Capture the cell that displays the provided text and extract its (x, y) central coordinate. 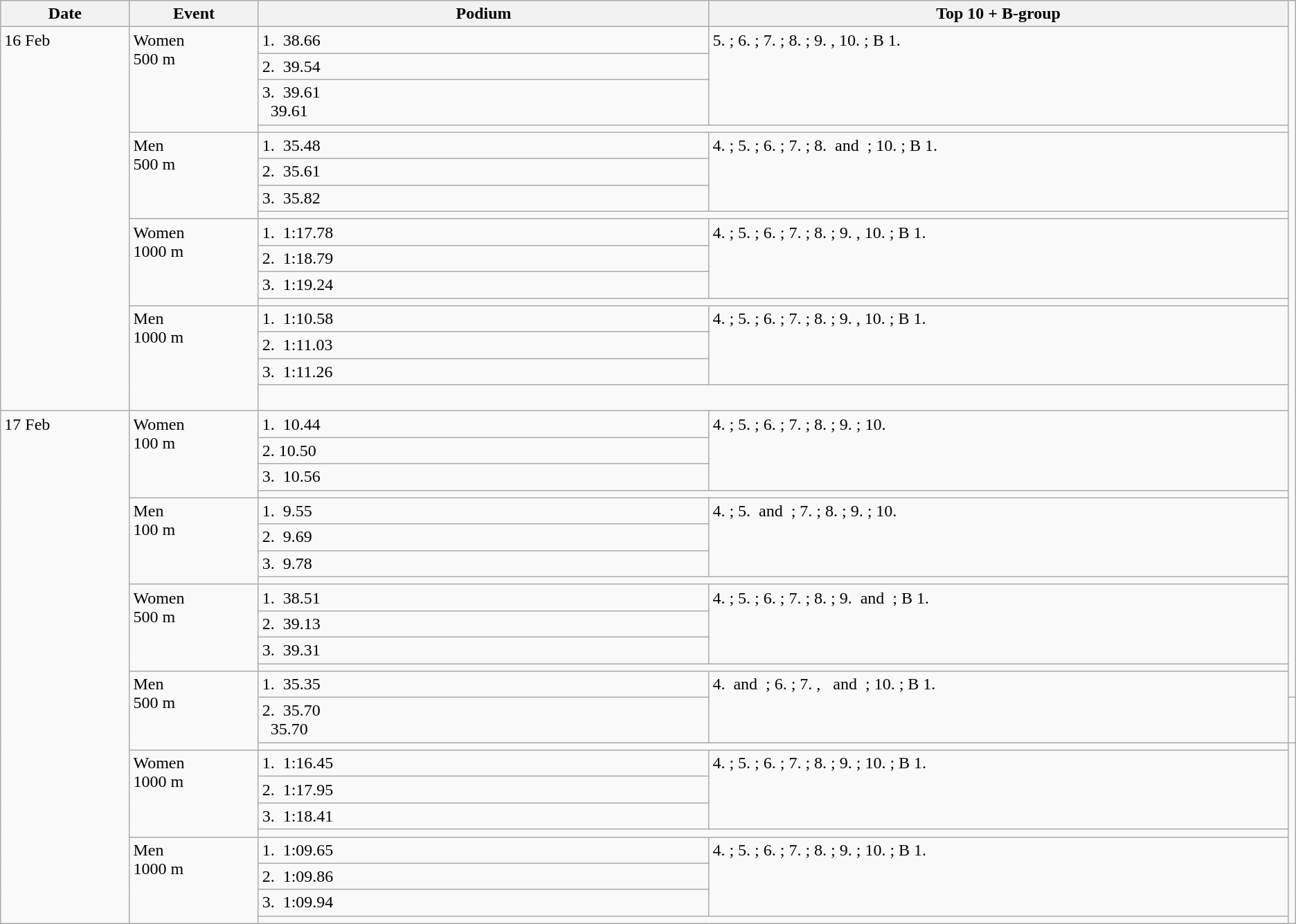
3. 39.61 39.61 (483, 102)
3. 10.56 (483, 477)
1. 10.44 (483, 424)
2. 35.70 35.70 (483, 720)
Event (194, 14)
3. 1:19.24 (483, 284)
16 Feb (65, 219)
1. 1:10.58 (483, 319)
1. 35.48 (483, 145)
3. 1:18.41 (483, 816)
5. ; 6. ; 7. ; 8. ; 9. , 10. ; B 1. (998, 76)
3. 35.82 (483, 198)
2. 1:09.86 (483, 876)
3. 9.78 (483, 563)
3. 1:09.94 (483, 903)
4. ; 5. ; 6. ; 7. ; 8. ; 9. ; 10. (998, 451)
4. ; 5. and ; 7. ; 8. ; 9. ; 10. (998, 537)
3. 1:11.26 (483, 372)
2. 1:11.03 (483, 345)
2. 35.61 (483, 172)
1. 35.35 (483, 685)
2. 1:18.79 (483, 258)
1. 38.51 (483, 597)
2. 9.69 (483, 537)
4. ; 5. ; 6. ; 7. ; 8. and ; 10. ; B 1. (998, 172)
Women100 m (194, 454)
Top 10 + B-group (998, 14)
17 Feb (65, 667)
2. 39.13 (483, 624)
4. ; 5. ; 6. ; 7. ; 8. ; 9. and ; B 1. (998, 624)
2. 39.54 (483, 66)
1. 1:16.45 (483, 763)
Men100 m (194, 541)
4. and ; 6. ; 7. , and ; 10. ; B 1. (998, 707)
1. 9.55 (483, 511)
1. 1:17.78 (483, 232)
1. 1:09.65 (483, 850)
Podium (483, 14)
2. 1:17.95 (483, 790)
1. 38.66 (483, 40)
Date (65, 14)
2. 10.50 (483, 451)
3. 39.31 (483, 650)
